From the cell containing the given text, extract its center point as [X, Y] coordinate. 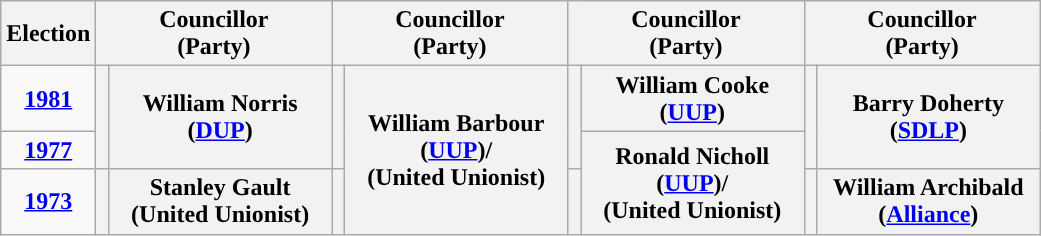
William Archibald (Alliance) [929, 202]
Election [48, 34]
1977 [48, 150]
Stanley Gault (United Unionist) [220, 202]
Ronald Nicholl (UUP)/ (United Unionist) [692, 182]
Barry Doherty (SDLP) [929, 118]
William Cooke (UUP) [692, 98]
William Norris (DUP) [220, 118]
1973 [48, 202]
1981 [48, 98]
William Barbour (UUP)/ (United Unionist) [456, 150]
